Return (x, y) of the center of cell containing provided text 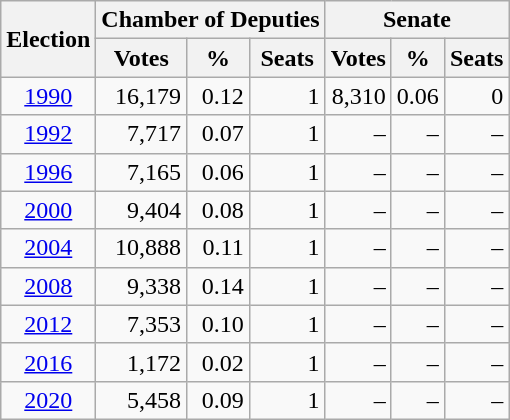
0.12 (218, 96)
0.09 (218, 400)
1990 (48, 96)
1996 (48, 172)
2016 (48, 362)
10,888 (142, 248)
0.10 (218, 324)
9,338 (142, 286)
Election (48, 39)
0.08 (218, 210)
0.02 (218, 362)
7,353 (142, 324)
8,310 (358, 96)
5,458 (142, 400)
1,172 (142, 362)
2020 (48, 400)
2004 (48, 248)
Chamber of Deputies (210, 20)
0.07 (218, 134)
0 (476, 96)
9,404 (142, 210)
7,165 (142, 172)
2000 (48, 210)
2012 (48, 324)
1992 (48, 134)
0.14 (218, 286)
Senate (417, 20)
2008 (48, 286)
0.11 (218, 248)
7,717 (142, 134)
16,179 (142, 96)
